Provide the (X, Y) coordinate of the cell's center where the given text is located.  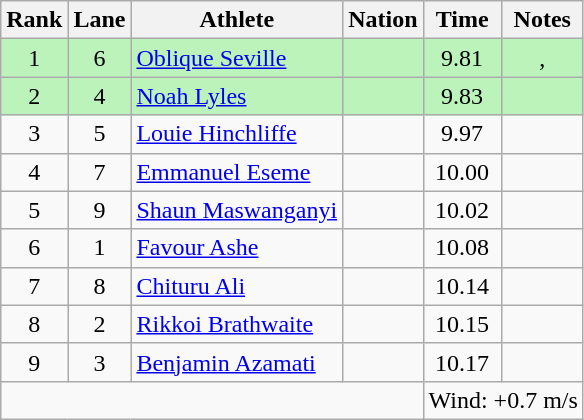
10.17 (462, 362)
Rikkoi Brathwaite (237, 324)
10.00 (462, 172)
10.15 (462, 324)
Oblique Seville (237, 58)
, (542, 58)
Louie Hinchliffe (237, 134)
10.08 (462, 248)
9.97 (462, 134)
Nation (383, 20)
Athlete (237, 20)
Benjamin Azamati (237, 362)
Noah Lyles (237, 96)
Wind: +0.7 m/s (503, 400)
Shaun Maswanganyi (237, 210)
10.02 (462, 210)
Emmanuel Eseme (237, 172)
Rank (34, 20)
9.83 (462, 96)
10.14 (462, 286)
Time (462, 20)
Favour Ashe (237, 248)
9.81 (462, 58)
Lane (100, 20)
Notes (542, 20)
Chituru Ali (237, 286)
